Pinpoint the cell where the given text exists, returning its [X, Y] midpoint coordinate. 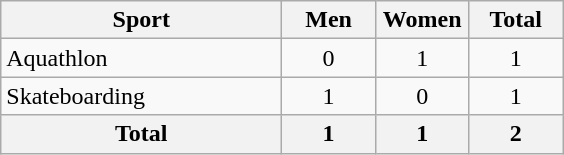
Men [329, 20]
Sport [142, 20]
Women [422, 20]
2 [516, 134]
Skateboarding [142, 96]
Aquathlon [142, 58]
